From the cell containing the given text, extract its center point as (x, y) coordinate. 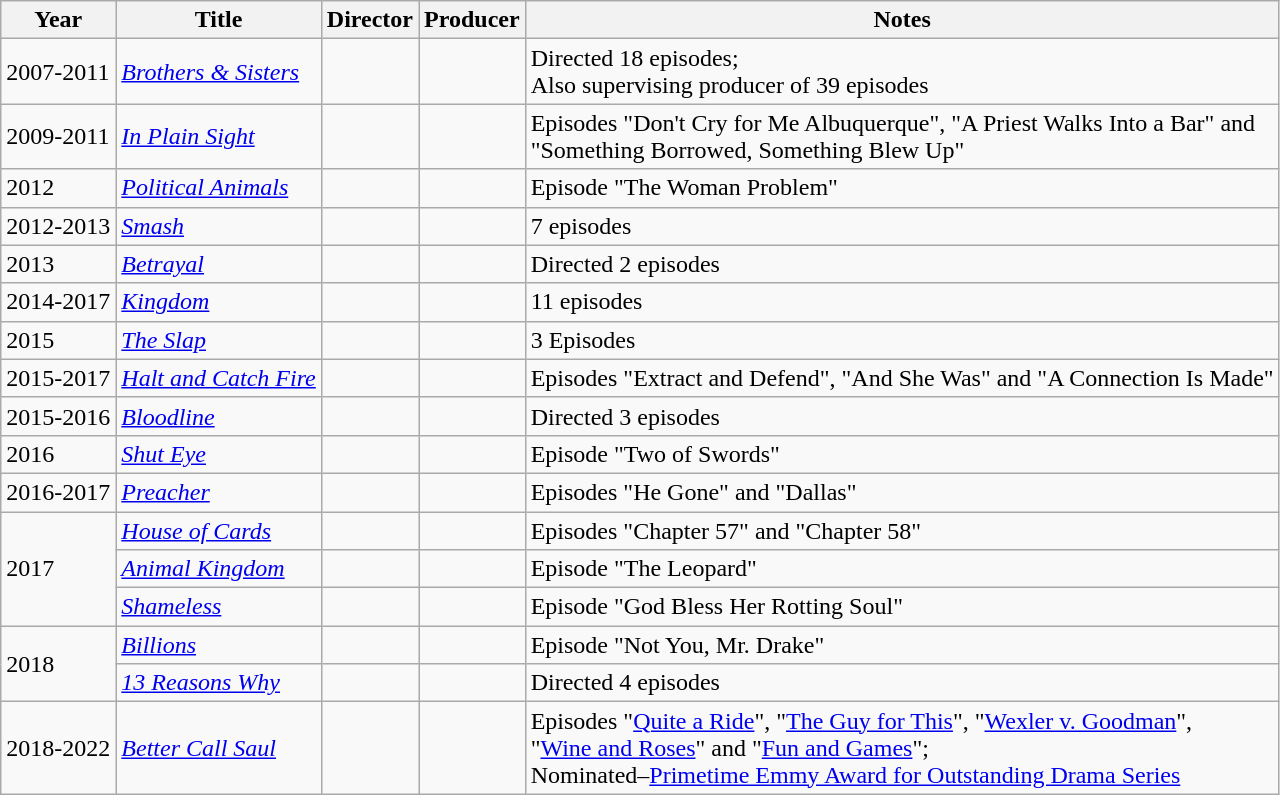
Episode "Not You, Mr. Drake" (902, 645)
Episode "The Leopard" (902, 569)
11 episodes (902, 302)
Betrayal (219, 264)
Director (370, 20)
Animal Kingdom (219, 569)
2018-2022 (58, 748)
Political Animals (219, 188)
Shameless (219, 607)
13 Reasons Why (219, 683)
2015-2017 (58, 378)
Episodes "Chapter 57" and "Chapter 58" (902, 531)
House of Cards (219, 531)
Episodes "He Gone" and "Dallas" (902, 492)
2016-2017 (58, 492)
3 Episodes (902, 340)
2012 (58, 188)
Kingdom (219, 302)
Producer (472, 20)
2016 (58, 454)
Preacher (219, 492)
Notes (902, 20)
Better Call Saul (219, 748)
The Slap (219, 340)
Brothers & Sisters (219, 72)
Episode "The Woman Problem" (902, 188)
Directed 18 episodes;Also supervising producer of 39 episodes (902, 72)
2007-2011 (58, 72)
Directed 2 episodes (902, 264)
Smash (219, 226)
In Plain Sight (219, 136)
Episode "God Bless Her Rotting Soul" (902, 607)
2017 (58, 569)
Billions (219, 645)
Directed 3 episodes (902, 416)
2018 (58, 664)
Episode "Two of Swords" (902, 454)
Directed 4 episodes (902, 683)
Title (219, 20)
Bloodline (219, 416)
Year (58, 20)
Episodes "Extract and Defend", "And She Was" and "A Connection Is Made" (902, 378)
2014-2017 (58, 302)
2015 (58, 340)
2015-2016 (58, 416)
Shut Eye (219, 454)
2013 (58, 264)
2009-2011 (58, 136)
7 episodes (902, 226)
Halt and Catch Fire (219, 378)
2012-2013 (58, 226)
Episodes "Don't Cry for Me Albuquerque", "A Priest Walks Into a Bar" and"Something Borrowed, Something Blew Up" (902, 136)
